Pinpoint the cell where the given text exists, returning its (X, Y) midpoint coordinate. 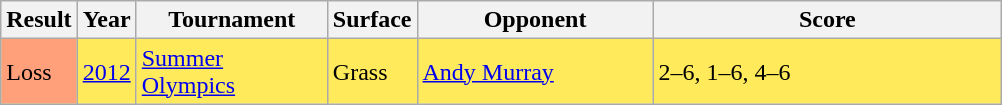
Result (39, 20)
Summer Olympics (232, 72)
Andy Murray (535, 72)
2012 (106, 72)
2–6, 1–6, 4–6 (828, 72)
Loss (39, 72)
Score (828, 20)
Opponent (535, 20)
Grass (372, 72)
Surface (372, 20)
Year (106, 20)
Tournament (232, 20)
